Return [x, y] of the center of cell containing provided text 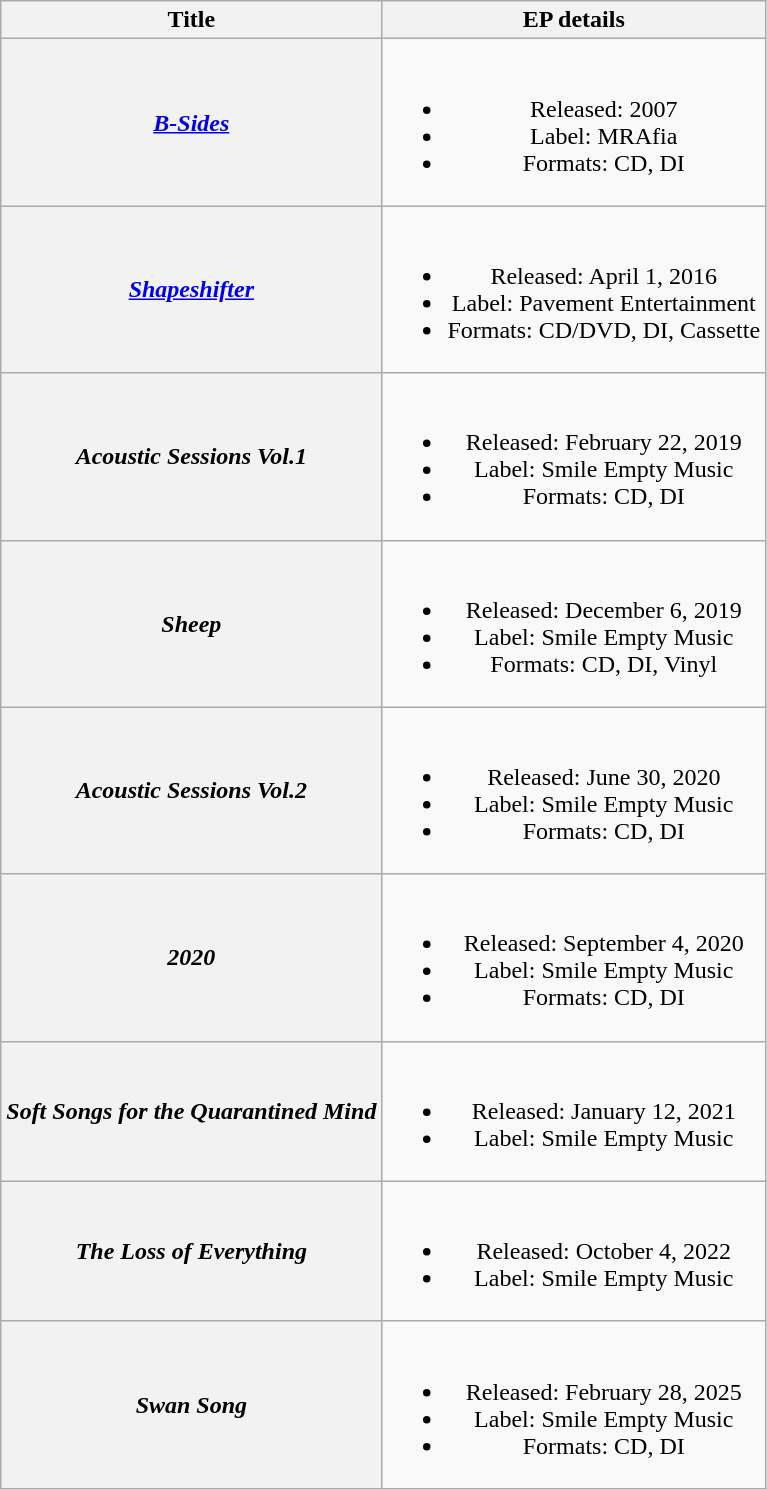
Released: September 4, 2020Label: Smile Empty MusicFormats: CD, DI [574, 958]
The Loss of Everything [192, 1251]
Released: June 30, 2020Label: Smile Empty MusicFormats: CD, DI [574, 790]
Acoustic Sessions Vol.1 [192, 456]
EP details [574, 20]
B-Sides [192, 122]
Acoustic Sessions Vol.2 [192, 790]
Soft Songs for the Quarantined Mind [192, 1111]
Released: December 6, 2019Label: Smile Empty MusicFormats: CD, DI, Vinyl [574, 624]
Released: February 22, 2019Label: Smile Empty MusicFormats: CD, DI [574, 456]
Released: April 1, 2016Label: Pavement EntertainmentFormats: CD/DVD, DI, Cassette [574, 290]
Swan Song [192, 1404]
Title [192, 20]
Released: October 4, 2022Label: Smile Empty Music [574, 1251]
Shapeshifter [192, 290]
Released: February 28, 2025 Label: Smile Empty MusicFormats: CD, DI [574, 1404]
Released: 2007Label: MRAfiaFormats: CD, DI [574, 122]
Released: January 12, 2021Label: Smile Empty Music [574, 1111]
Sheep [192, 624]
2020 [192, 958]
